Provide the [X, Y] coordinate of the cell's center where the given text is located.  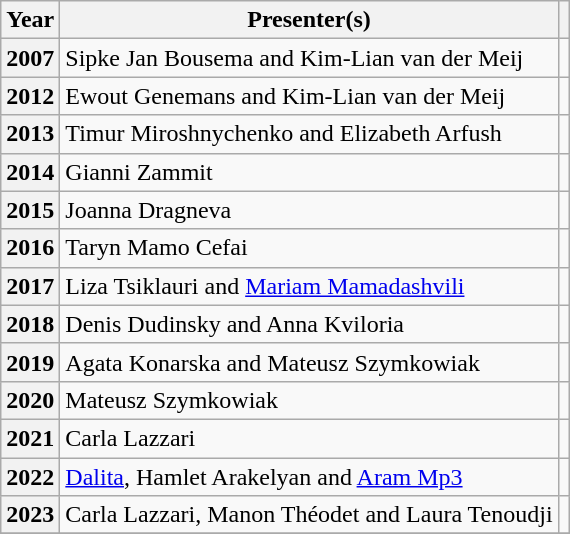
2012 [30, 96]
2013 [30, 134]
Gianni Zammit [309, 172]
2022 [30, 477]
Liza Tsiklauri and Mariam Mamadashvili [309, 286]
Denis Dudinsky and Anna Kviloria [309, 324]
Ewout Genemans and Kim-Lian van der Meij [309, 96]
2021 [30, 438]
Sipke Jan Bousema and Kim-Lian van der Meij [309, 58]
Mateusz Szymkowiak [309, 400]
2019 [30, 362]
Carla Lazzari [309, 438]
2017 [30, 286]
2015 [30, 210]
Timur Miroshnychenko and Elizabeth Arfush [309, 134]
2018 [30, 324]
2007 [30, 58]
Taryn Mamo Cefai [309, 248]
Agata Konarska and Mateusz Szymkowiak [309, 362]
Dalita, Hamlet Arakelyan and Aram Mp3 [309, 477]
Year [30, 20]
Presenter(s) [309, 20]
Carla Lazzari, Manon Théodet and Laura Tenoudji [309, 515]
2023 [30, 515]
Joanna Dragneva [309, 210]
2020 [30, 400]
2016 [30, 248]
2014 [30, 172]
